Detect which cell encompasses the target text, then output its (x, y) center coordinate. 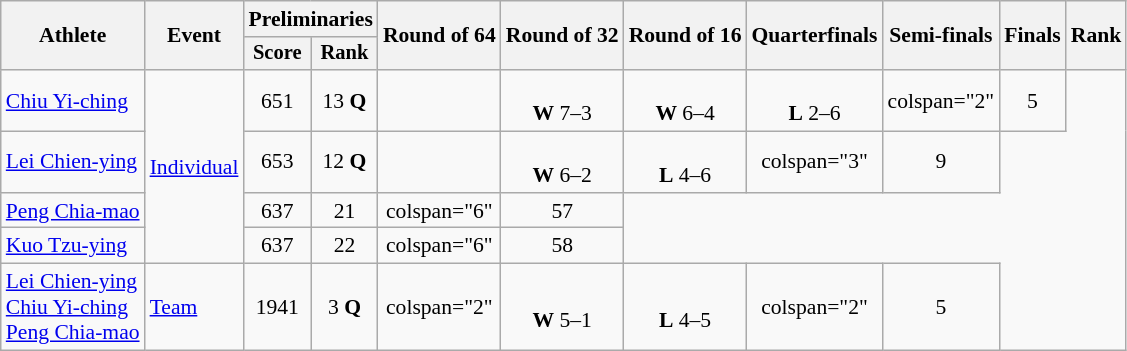
Finals (1032, 36)
Round of 64 (440, 36)
21 (344, 211)
651 (277, 100)
3 Q (344, 308)
L 4–5 (686, 308)
653 (277, 162)
colspan="3" (815, 162)
Lei Chien-ying (73, 162)
Score (277, 54)
13 Q (344, 100)
W 5–1 (562, 308)
57 (562, 211)
Preliminaries (310, 19)
12 Q (344, 162)
Round of 32 (562, 36)
L 2–6 (815, 100)
Athlete (73, 36)
58 (562, 246)
W 6–2 (562, 162)
9 (942, 162)
1941 (277, 308)
22 (344, 246)
Round of 16 (686, 36)
Team (194, 308)
Chiu Yi-ching (73, 100)
Semi-finals (942, 36)
Event (194, 36)
Kuo Tzu-ying (73, 246)
W 6–4 (686, 100)
L 4–6 (686, 162)
W 7–3 (562, 100)
Peng Chia-mao (73, 211)
Quarterfinals (815, 36)
Individual (194, 167)
Lei Chien-yingChiu Yi-chingPeng Chia-mao (73, 308)
